Find where the given text appears and provide that cell's center as [x, y] coordinate. 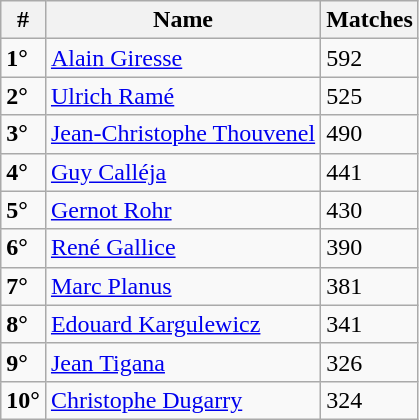
324 [370, 400]
430 [370, 210]
9° [24, 362]
# [24, 20]
René Gallice [182, 248]
390 [370, 248]
7° [24, 286]
Ulrich Ramé [182, 96]
10° [24, 400]
4° [24, 172]
2° [24, 96]
490 [370, 134]
Alain Giresse [182, 58]
Marc Planus [182, 286]
326 [370, 362]
Guy Calléja [182, 172]
Gernot Rohr [182, 210]
8° [24, 324]
3° [24, 134]
381 [370, 286]
6° [24, 248]
Jean-Christophe Thouvenel [182, 134]
1° [24, 58]
Christophe Dugarry [182, 400]
Name [182, 20]
525 [370, 96]
Jean Tigana [182, 362]
Edouard Kargulewicz [182, 324]
5° [24, 210]
Matches [370, 20]
341 [370, 324]
592 [370, 58]
441 [370, 172]
